Identify which cell holds the provided text, then report its [X, Y] central coordinate. 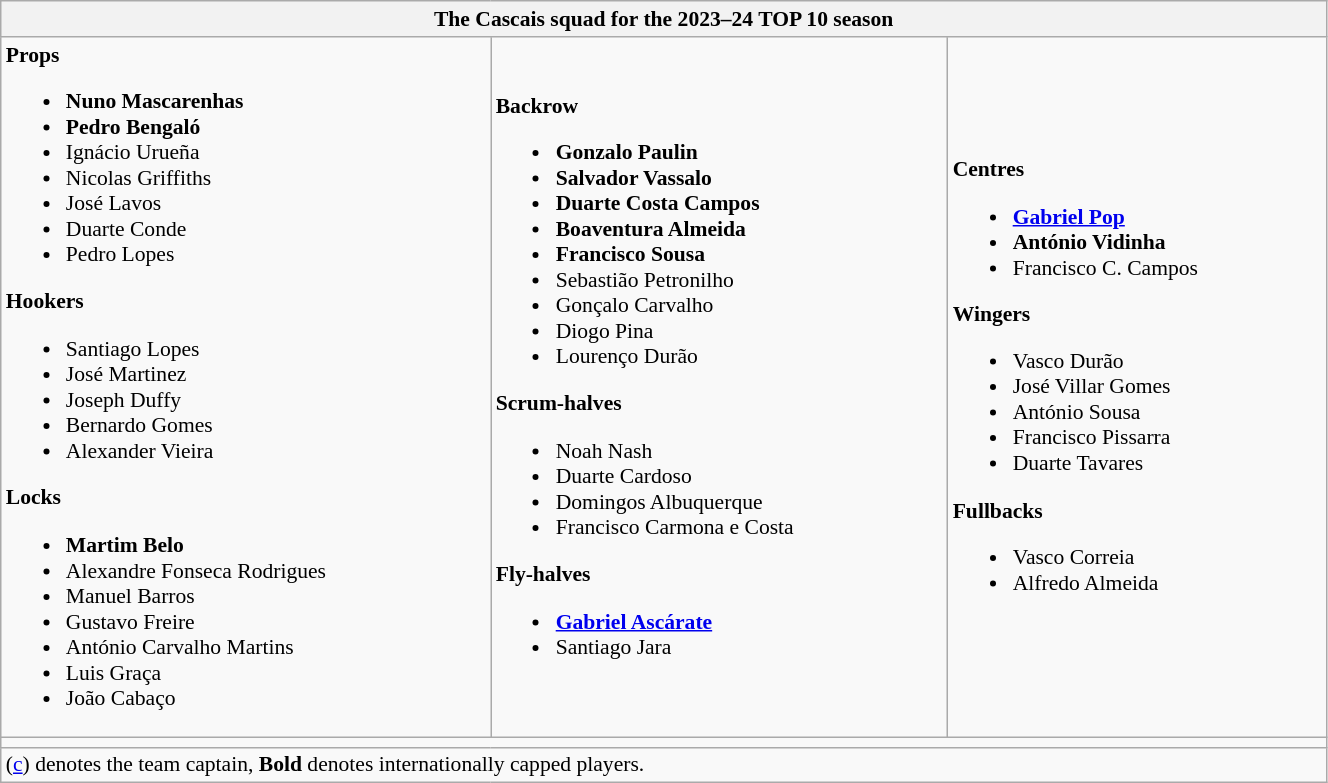
The Cascais squad for the 2023–24 TOP 10 season [664, 19]
